Determine the [x, y] coordinate at the center of the cell enclosing the given text.  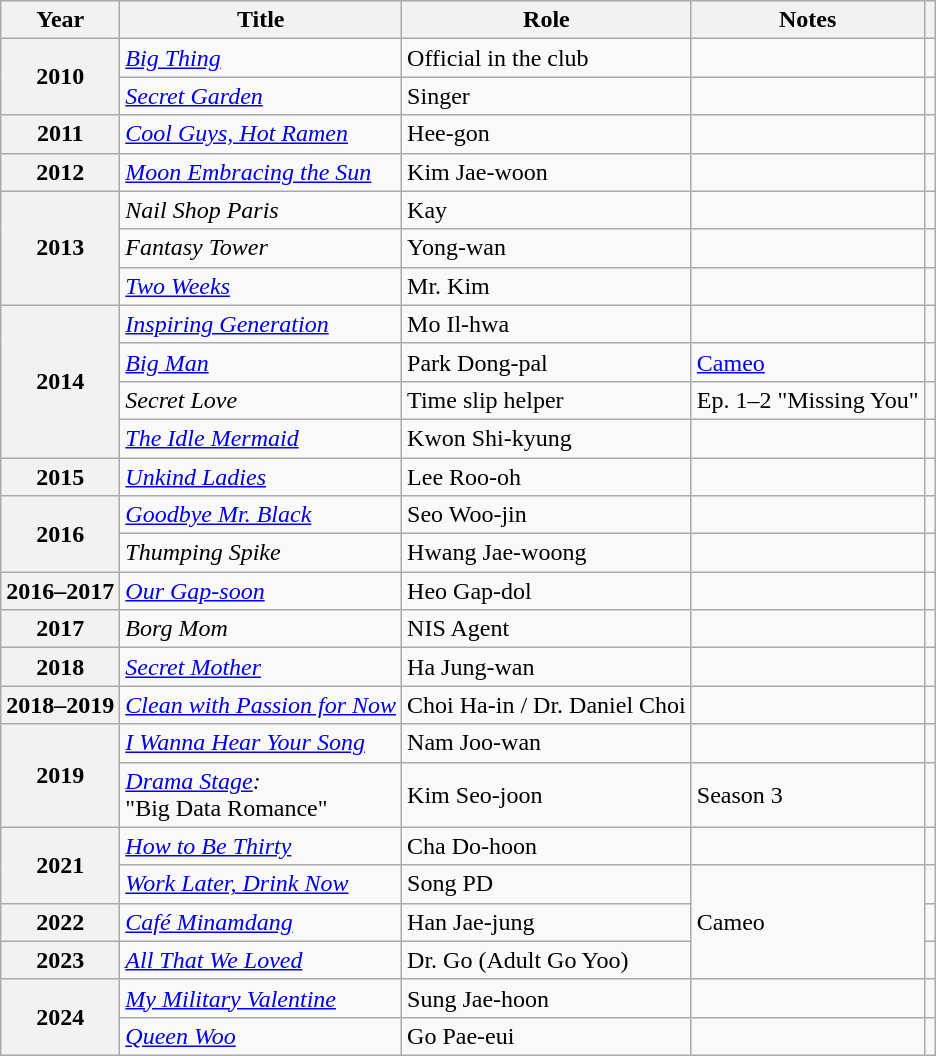
2015 [60, 477]
Two Weeks [261, 286]
Park Dong-pal [547, 362]
Big Thing [261, 58]
Thumping Spike [261, 553]
Ep. 1–2 "Missing You" [808, 400]
2021 [60, 865]
Goodbye Mr. Black [261, 515]
Singer [547, 96]
Big Man [261, 362]
Secret Mother [261, 667]
Dr. Go (Adult Go Yoo) [547, 960]
Official in the club [547, 58]
Notes [808, 20]
Song PD [547, 884]
Secret Love [261, 400]
Time slip helper [547, 400]
2023 [60, 960]
2014 [60, 381]
Inspiring Generation [261, 324]
I Wanna Hear Your Song [261, 743]
Sung Jae-hoon [547, 998]
How to Be Thirty [261, 846]
Kim Seo-joon [547, 794]
Title [261, 20]
Borg Mom [261, 629]
2013 [60, 248]
Hwang Jae-woong [547, 553]
Our Gap-soon [261, 591]
Season 3 [808, 794]
All That We Loved [261, 960]
Cha Do-hoon [547, 846]
Heo Gap-dol [547, 591]
Secret Garden [261, 96]
2022 [60, 922]
Yong-wan [547, 248]
Lee Roo-oh [547, 477]
Role [547, 20]
Kay [547, 210]
2018 [60, 667]
NIS Agent [547, 629]
The Idle Mermaid [261, 438]
Nam Joo-wan [547, 743]
2016 [60, 534]
Go Pae-eui [547, 1036]
Drama Stage: "Big Data Romance" [261, 794]
Moon Embracing the Sun [261, 172]
Hee-gon [547, 134]
2024 [60, 1017]
Clean with Passion for Now [261, 705]
Ha Jung-wan [547, 667]
2018–2019 [60, 705]
2010 [60, 77]
Choi Ha-in / Dr. Daniel Choi [547, 705]
Seo Woo-jin [547, 515]
Han Jae-jung [547, 922]
Kim Jae-woon [547, 172]
2016–2017 [60, 591]
Cool Guys, Hot Ramen [261, 134]
Kwon Shi-kyung [547, 438]
Unkind Ladies [261, 477]
2017 [60, 629]
Mo Il-hwa [547, 324]
Nail Shop Paris [261, 210]
My Military Valentine [261, 998]
Café Minamdang [261, 922]
2012 [60, 172]
Queen Woo [261, 1036]
Fantasy Tower [261, 248]
Mr. Kim [547, 286]
Year [60, 20]
2019 [60, 776]
2011 [60, 134]
Work Later, Drink Now [261, 884]
